From the cell containing the given text, extract its center point as [X, Y] coordinate. 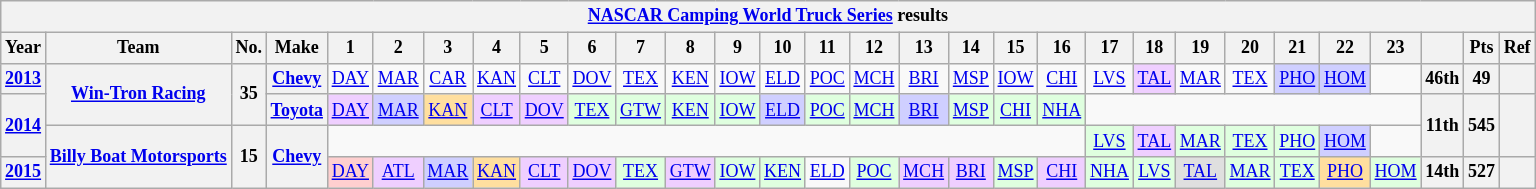
14 [970, 48]
20 [1250, 48]
Pts [1482, 48]
Team [138, 48]
3 [448, 48]
6 [592, 48]
46th [1442, 78]
2 [398, 48]
CAR [448, 78]
4 [497, 48]
Make [296, 48]
7 [641, 48]
8 [690, 48]
2014 [24, 125]
NASCAR Camping World Truck Series results [768, 16]
17 [1110, 48]
13 [924, 48]
35 [248, 94]
14th [1442, 172]
1 [350, 48]
19 [1200, 48]
2013 [24, 78]
Year [24, 48]
2015 [24, 172]
18 [1154, 48]
527 [1482, 172]
23 [1396, 48]
11 [827, 48]
12 [874, 48]
16 [1062, 48]
9 [738, 48]
5 [544, 48]
49 [1482, 78]
10 [783, 48]
545 [1482, 125]
No. [248, 48]
Billy Boat Motorsports [138, 156]
Win-Tron Racing [138, 94]
Toyota [296, 110]
11th [1442, 125]
ATL [398, 172]
Ref [1517, 48]
21 [1298, 48]
22 [1346, 48]
